Locate the cell with the specified text and output its [X, Y] center coordinate. 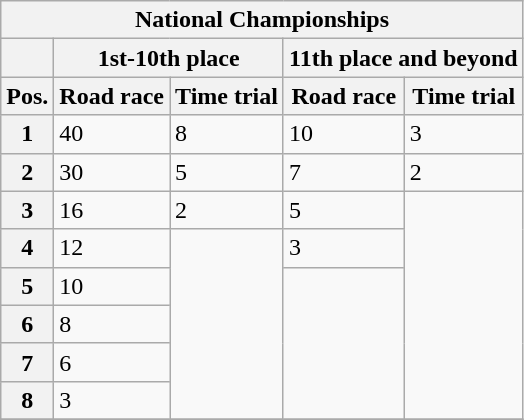
30 [112, 172]
1st-10th place [169, 58]
16 [112, 210]
12 [112, 248]
National Championships [262, 20]
1 [28, 134]
40 [112, 134]
4 [28, 248]
Pos. [28, 96]
11th place and beyond [403, 58]
